Output the [x, y] coordinate of the center of the cell containing the given text.  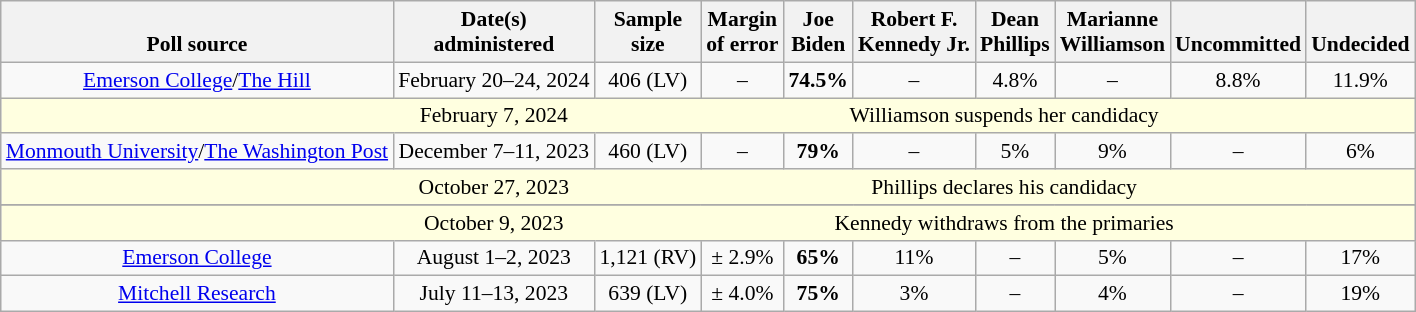
Uncommitted [1238, 32]
6% [1360, 152]
October 27, 2023 [494, 187]
August 1–2, 2023 [494, 258]
MarianneWilliamson [1112, 32]
Undecided [1360, 32]
Phillips declares his candidacy [1004, 187]
Samplesize [648, 32]
4% [1112, 294]
Robert F.Kennedy Jr. [914, 32]
± 4.0% [742, 294]
3% [914, 294]
406 (LV) [648, 80]
Mitchell Research [197, 294]
4.8% [1015, 80]
October 9, 2023 [494, 223]
639 (LV) [648, 294]
65% [818, 258]
9% [1112, 152]
JoeBiden [818, 32]
75% [818, 294]
± 2.9% [742, 258]
19% [1360, 294]
1,121 (RV) [648, 258]
February 20–24, 2024 [494, 80]
17% [1360, 258]
Date(s)administered [494, 32]
Kennedy withdraws from the primaries [1004, 223]
Poll source [197, 32]
December 7–11, 2023 [494, 152]
Williamson suspends her candidacy [1004, 116]
Monmouth University/The Washington Post [197, 152]
460 (LV) [648, 152]
July 11–13, 2023 [494, 294]
11% [914, 258]
Emerson College [197, 258]
DeanPhillips [1015, 32]
Emerson College/The Hill [197, 80]
74.5% [818, 80]
8.8% [1238, 80]
79% [818, 152]
11.9% [1360, 80]
Marginof error [742, 32]
February 7, 2024 [494, 116]
